Capture the cell that displays the provided text and extract its (x, y) central coordinate. 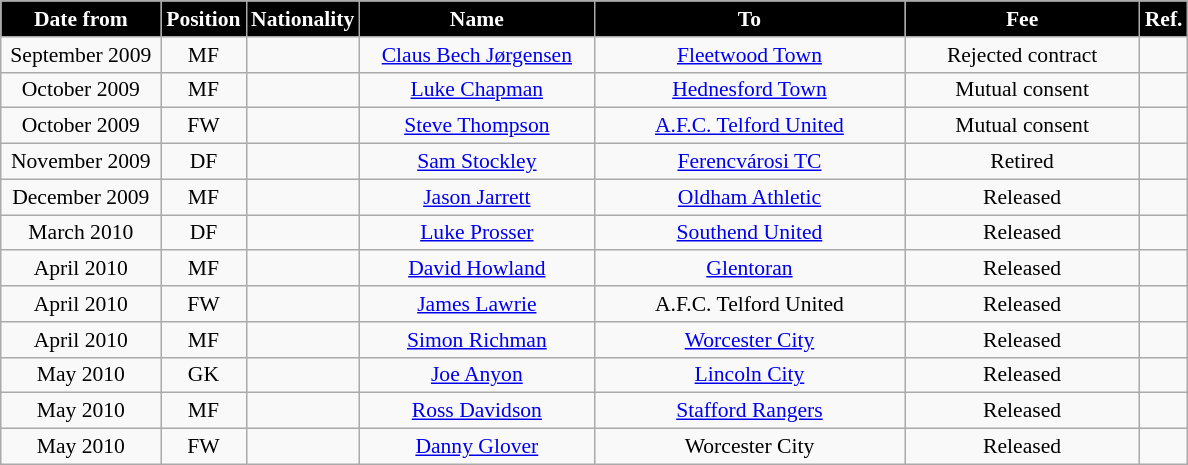
Simon Richman (476, 340)
Fleetwood Town (749, 55)
Rejected contract (1022, 55)
Ferencvárosi TC (749, 162)
Oldham Athletic (749, 197)
Date from (81, 19)
David Howland (476, 269)
December 2009 (81, 197)
Southend United (749, 233)
Jason Jarrett (476, 197)
Luke Prosser (476, 233)
Hednesford Town (749, 90)
Joe Anyon (476, 375)
James Lawrie (476, 304)
Fee (1022, 19)
Ross Davidson (476, 411)
Ref. (1164, 19)
September 2009 (81, 55)
Position (204, 19)
Steve Thompson (476, 126)
Claus Bech Jørgensen (476, 55)
Lincoln City (749, 375)
Stafford Rangers (749, 411)
Nationality (302, 19)
November 2009 (81, 162)
GK (204, 375)
Danny Glover (476, 447)
Name (476, 19)
Glentoran (749, 269)
To (749, 19)
March 2010 (81, 233)
Retired (1022, 162)
Sam Stockley (476, 162)
Luke Chapman (476, 90)
